Extract the [X, Y] coordinate from the center of the cell holding the provided text.  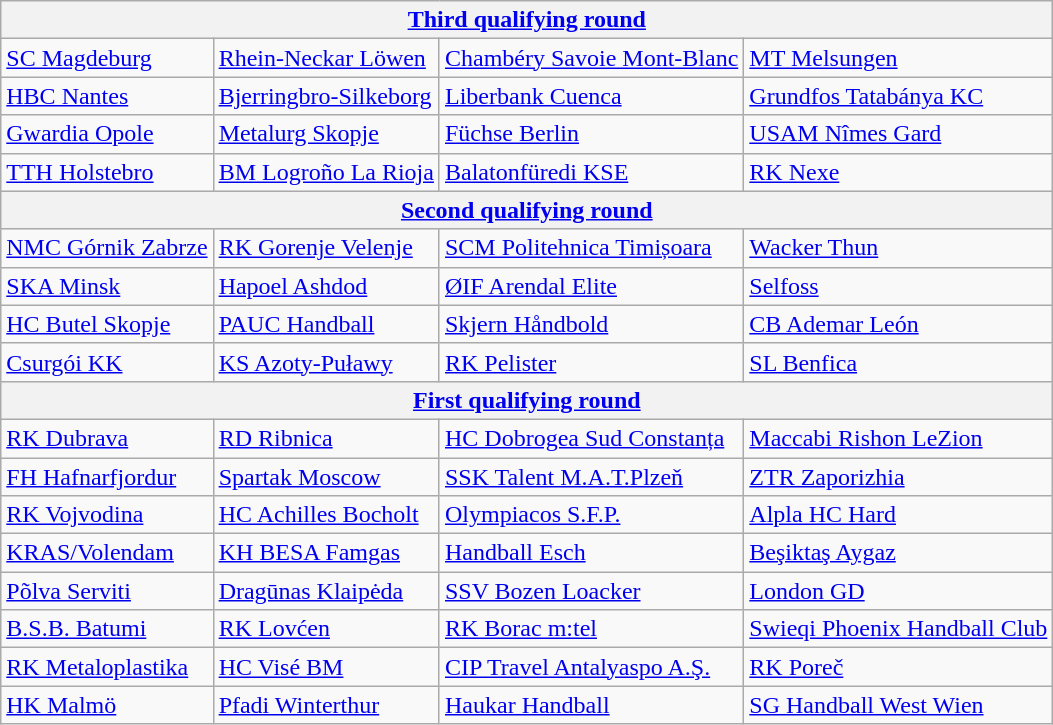
ØIF Arendal Elite [591, 286]
RK Vojvodina [107, 515]
Pfadi Winterthur [326, 705]
HC Butel Skopje [107, 324]
KRAS/Volendam [107, 553]
SSK Talent M.A.T.Plzeň [591, 477]
Dragūnas Klaipėda [326, 591]
Füchse Berlin [591, 134]
ZTR Zaporizhia [898, 477]
Metalurg Skopje [326, 134]
RK Gorenje Velenje [326, 248]
Rhein-Neckar Löwen [326, 58]
SL Benfica [898, 362]
Põlva Serviti [107, 591]
Csurgói KK [107, 362]
London GD [898, 591]
Selfoss [898, 286]
PAUC Handball [326, 324]
TTH Holstebro [107, 172]
HC Visé BM [326, 667]
SCM Politehnica Timișoara [591, 248]
Beşiktaş Aygaz [898, 553]
SC Magdeburg [107, 58]
HBC Nantes [107, 96]
FH Hafnarfjordur [107, 477]
Balatonfüredi KSE [591, 172]
HC Dobrogea Sud Constanța [591, 438]
Bjerringbro-Silkeborg [326, 96]
USAM Nîmes Gard [898, 134]
NMC Górnik Zabrze [107, 248]
Chambéry Savoie Mont-Blanc [591, 58]
Spartak Moscow [326, 477]
Swieqi Phoenix Handball Club [898, 629]
RK Dubrava [107, 438]
HC Achilles Bocholt [326, 515]
RD Ribnica [326, 438]
Third qualifying round [527, 20]
Alpla HC Hard [898, 515]
Haukar Handball [591, 705]
KS Azoty-Puławy [326, 362]
RK Pelister [591, 362]
SKA Minsk [107, 286]
RK Borac m:tel [591, 629]
B.S.B. Batumi [107, 629]
Grundfos Tatabánya KC [898, 96]
Handball Esch [591, 553]
Skjern Håndbold [591, 324]
RK Nexe [898, 172]
Second qualifying round [527, 210]
HK Malmö [107, 705]
KH BESA Famgas [326, 553]
Gwardia Opole [107, 134]
SG Handball West Wien [898, 705]
CIP Travel Antalyaspo A.Ş. [591, 667]
First qualifying round [527, 400]
CB Ademar León [898, 324]
RK Lovćen [326, 629]
Olympiacos S.F.P. [591, 515]
MT Melsungen [898, 58]
Maccabi Rishon LeZion [898, 438]
SSV Bozen Loacker [591, 591]
Hapoel Ashdod [326, 286]
RK Metaloplastika [107, 667]
RK Poreč [898, 667]
Wacker Thun [898, 248]
BM Logroño La Rioja [326, 172]
Liberbank Cuenca [591, 96]
